Detect which cell encompasses the target text, then output its (x, y) center coordinate. 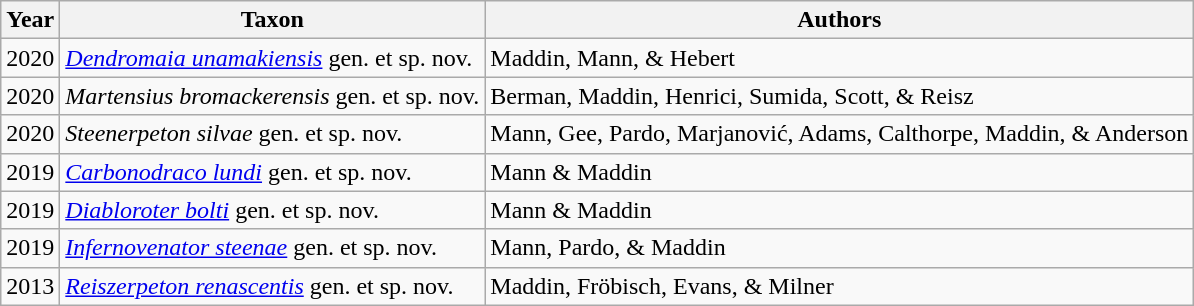
Mann, Gee, Pardo, Marjanović, Adams, Calthorpe, Maddin, & Anderson (840, 134)
Reiszerpeton renascentis gen. et sp. nov. (272, 286)
Diabloroter bolti gen. et sp. nov. (272, 210)
Authors (840, 20)
Maddin, Fröbisch, Evans, & Milner (840, 286)
Carbonodraco lundi gen. et sp. nov. (272, 172)
Steenerpeton silvae gen. et sp. nov. (272, 134)
Maddin, Mann, & Hebert (840, 58)
Berman, Maddin, Henrici, Sumida, Scott, & Reisz (840, 96)
Year (30, 20)
Martensius bromackerensis gen. et sp. nov. (272, 96)
2013 (30, 286)
Taxon (272, 20)
Infernovenator steenae gen. et sp. nov. (272, 248)
Dendromaia unamakiensis gen. et sp. nov. (272, 58)
Mann, Pardo, & Maddin (840, 248)
